Return the (x, y) coordinate for the center point of the cell that contains the specified text.  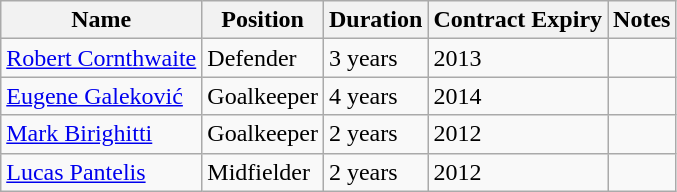
Midfielder (263, 172)
Eugene Galeković (102, 96)
3 years (375, 58)
Name (102, 20)
2014 (518, 96)
Position (263, 20)
Notes (642, 20)
Mark Birighitti (102, 134)
Robert Cornthwaite (102, 58)
Defender (263, 58)
Duration (375, 20)
4 years (375, 96)
Contract Expiry (518, 20)
Lucas Pantelis (102, 172)
2013 (518, 58)
